Search for the cell housing the specified text and yield its (X, Y) center coordinate. 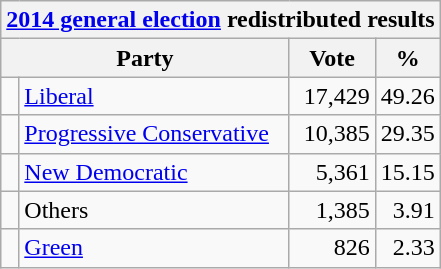
5,361 (332, 172)
2.33 (408, 248)
29.35 (408, 134)
826 (332, 248)
Liberal (154, 96)
49.26 (408, 96)
15.15 (408, 172)
New Democratic (154, 172)
3.91 (408, 210)
Others (154, 210)
Vote (332, 58)
% (408, 58)
Party (145, 58)
Progressive Conservative (154, 134)
17,429 (332, 96)
1,385 (332, 210)
10,385 (332, 134)
2014 general election redistributed results (220, 20)
Green (154, 248)
